For the text-containing cell, return its midpoint in (x, y) coordinate format. 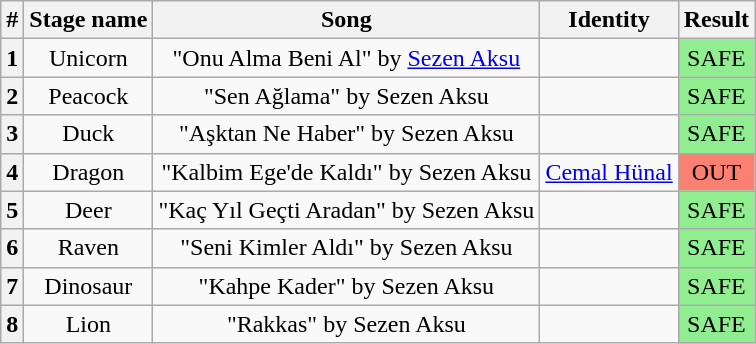
Peacock (88, 96)
Lion (88, 324)
5 (12, 210)
OUT (716, 172)
"Rakkas" by Sezen Aksu (346, 324)
"Aşktan Ne Haber" by Sezen Aksu (346, 134)
Stage name (88, 20)
6 (12, 248)
"Kahpe Kader" by Sezen Aksu (346, 286)
Identity (609, 20)
"Seni Kimler Aldı" by Sezen Aksu (346, 248)
Raven (88, 248)
Unicorn (88, 58)
7 (12, 286)
"Onu Alma Beni Al" by Sezen Aksu (346, 58)
"Sen Ağlama" by Sezen Aksu (346, 96)
3 (12, 134)
Result (716, 20)
8 (12, 324)
"Kalbim Ege'de Kaldı" by Sezen Aksu (346, 172)
1 (12, 58)
Dinosaur (88, 286)
4 (12, 172)
Cemal Hünal (609, 172)
Dragon (88, 172)
Duck (88, 134)
"Kaç Yıl Geçti Aradan" by Sezen Aksu (346, 210)
Deer (88, 210)
Song (346, 20)
# (12, 20)
2 (12, 96)
